Locate the cell with the specified text and output its (X, Y) center coordinate. 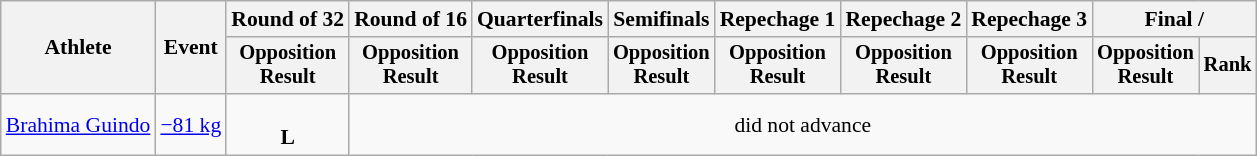
Quarterfinals (540, 19)
Brahima Guindo (78, 124)
Round of 32 (288, 19)
−81 kg (190, 124)
did not advance (802, 124)
Repechage 3 (1029, 19)
Final / (1174, 19)
L (288, 124)
Round of 16 (410, 19)
Rank (1228, 66)
Semifinals (662, 19)
Event (190, 48)
Repechage 2 (903, 19)
Athlete (78, 48)
Repechage 1 (778, 19)
